Return (X, Y) of the center of cell containing provided text 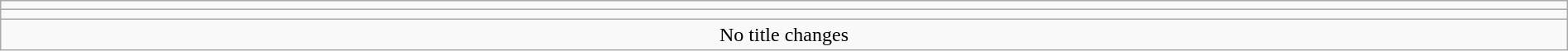
No title changes (784, 35)
